Detect which cell encompasses the target text, then output its (X, Y) center coordinate. 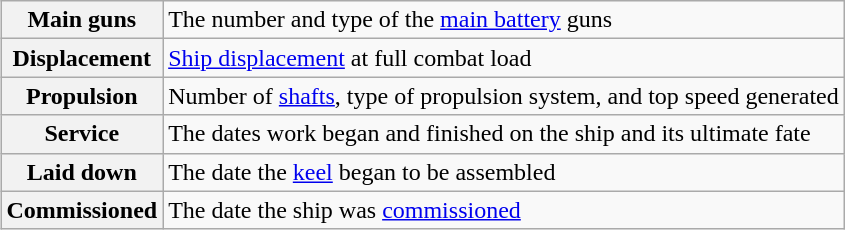
Displacement (82, 58)
Laid down (82, 172)
Ship displacement at full combat load (504, 58)
Commissioned (82, 210)
The number and type of the main battery guns (504, 20)
The date the keel began to be assembled (504, 172)
Propulsion (82, 96)
The date the ship was commissioned (504, 210)
The dates work began and finished on the ship and its ultimate fate (504, 134)
Main guns (82, 20)
Service (82, 134)
Number of shafts, type of propulsion system, and top speed generated (504, 96)
